Extract the [X, Y] coordinate from the center of the cell holding the provided text.  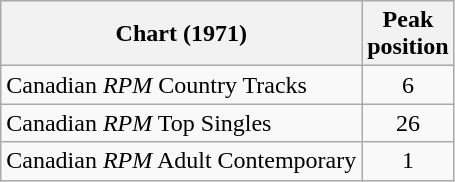
26 [408, 123]
Canadian RPM Country Tracks [182, 85]
Chart (1971) [182, 34]
Canadian RPM Top Singles [182, 123]
Canadian RPM Adult Contemporary [182, 161]
6 [408, 85]
1 [408, 161]
Peakposition [408, 34]
